Search for the cell housing the specified text and yield its (x, y) center coordinate. 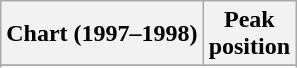
Chart (1997–1998) (102, 34)
Peakposition (249, 34)
